Search for the cell housing the specified text and yield its (x, y) center coordinate. 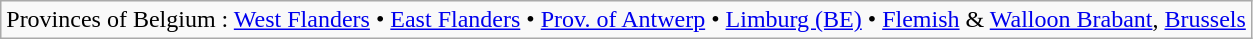
Provinces of Belgium : West Flanders • East Flanders • Prov. of Antwerp • Limburg (BE) • Flemish & Walloon Brabant, Brussels (626, 20)
